Extract the [x, y] coordinate from the center of the cell holding the provided text.  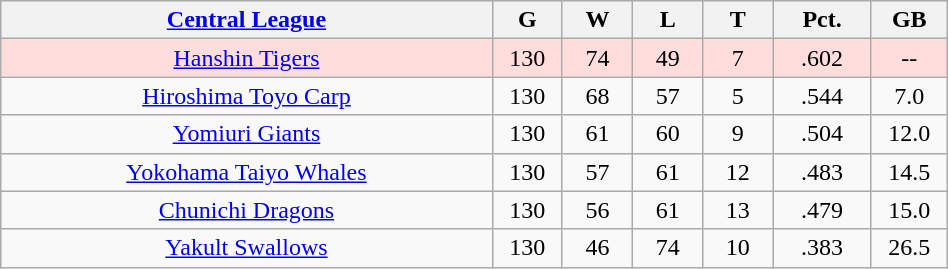
.504 [822, 134]
T [738, 20]
GB [909, 20]
10 [738, 248]
68 [597, 96]
7.0 [909, 96]
12.0 [909, 134]
Chunichi Dragons [246, 210]
13 [738, 210]
G [527, 20]
Yakult Swallows [246, 248]
Pct. [822, 20]
14.5 [909, 172]
9 [738, 134]
12 [738, 172]
46 [597, 248]
7 [738, 58]
Hiroshima Toyo Carp [246, 96]
L [668, 20]
Yomiuri Giants [246, 134]
60 [668, 134]
Central League [246, 20]
49 [668, 58]
W [597, 20]
.383 [822, 248]
-- [909, 58]
.479 [822, 210]
.483 [822, 172]
Yokohama Taiyo Whales [246, 172]
.602 [822, 58]
15.0 [909, 210]
26.5 [909, 248]
.544 [822, 96]
56 [597, 210]
Hanshin Tigers [246, 58]
5 [738, 96]
